Provide the (x, y) coordinate of the cell's center where the given text is located.  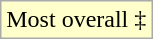
Most overall ‡ (76, 20)
